Return (X, Y) of the center of cell containing provided text 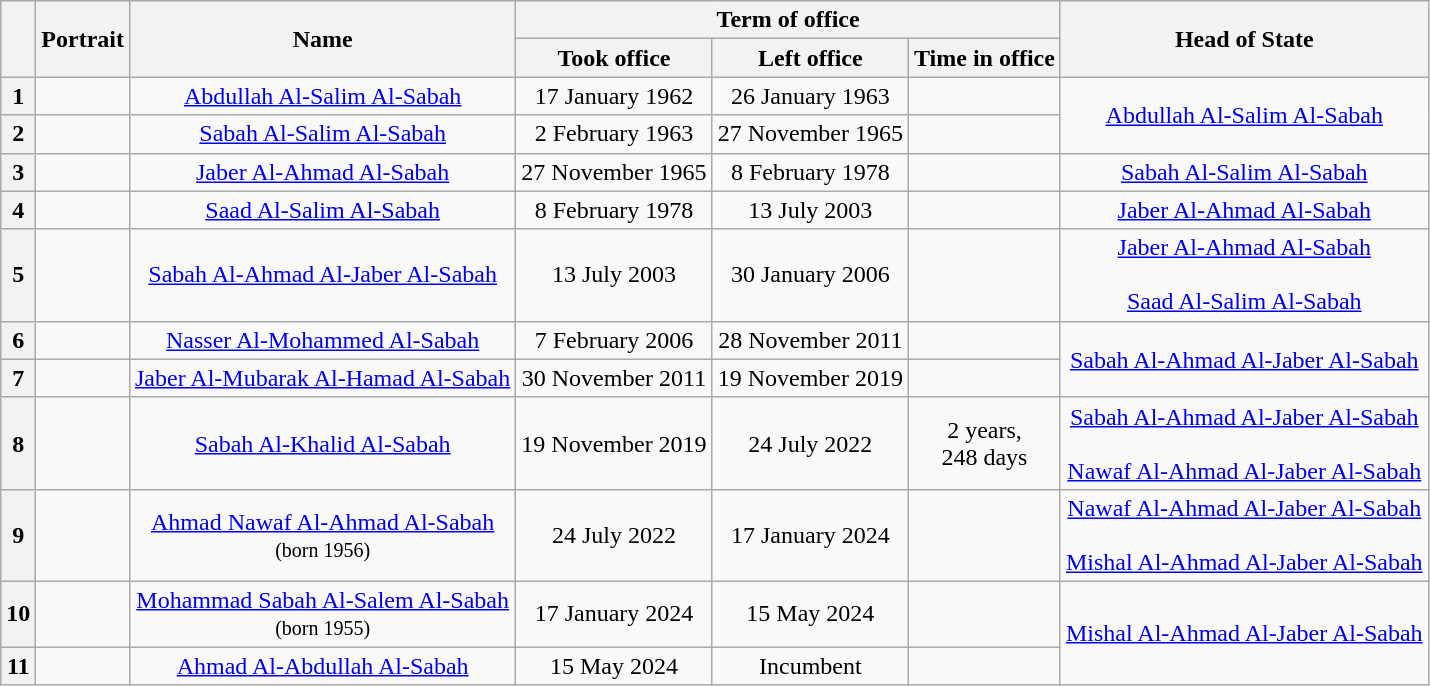
9 (18, 535)
Nawaf Al-Ahmad Al-Jaber Al-SabahMishal Al-Ahmad Al-Jaber Al-Sabah (1244, 535)
2 years,248 days (985, 443)
7 (18, 378)
Mohammad Sabah Al-Salem Al-Sabah (born 1955) (322, 614)
Portrait (83, 39)
8 (18, 443)
28 November 2011 (810, 340)
7 February 2006 (614, 340)
6 (18, 340)
Saad Al-Salim Al-Sabah (322, 210)
4 (18, 210)
Mishal Al-Ahmad Al-Jaber Al-Sabah (1244, 632)
30 January 2006 (810, 275)
Jaber Al-Mubarak Al-Hamad Al-Sabah (322, 378)
Jaber Al-Ahmad Al-SabahSaad Al-Salim Al-Sabah (1244, 275)
10 (18, 614)
Term of office (788, 20)
5 (18, 275)
1 (18, 96)
Nasser Al-Mohammed Al-Sabah (322, 340)
Head of State (1244, 39)
Time in office (985, 58)
11 (18, 665)
Sabah Al-Khalid Al-Sabah (322, 443)
Left office (810, 58)
Incumbent (810, 665)
3 (18, 172)
Took office (614, 58)
17 January 1962 (614, 96)
Ahmad Al-Abdullah Al-Sabah (322, 665)
Sabah Al-Ahmad Al-Jaber Al-SabahNawaf Al-Ahmad Al-Jaber Al-Sabah (1244, 443)
Ahmad Nawaf Al-Ahmad Al-Sabah (born 1956) (322, 535)
26 January 1963 (810, 96)
Name (322, 39)
2 February 1963 (614, 134)
30 November 2011 (614, 378)
2 (18, 134)
